Capture the cell that displays the provided text and extract its [x, y] central coordinate. 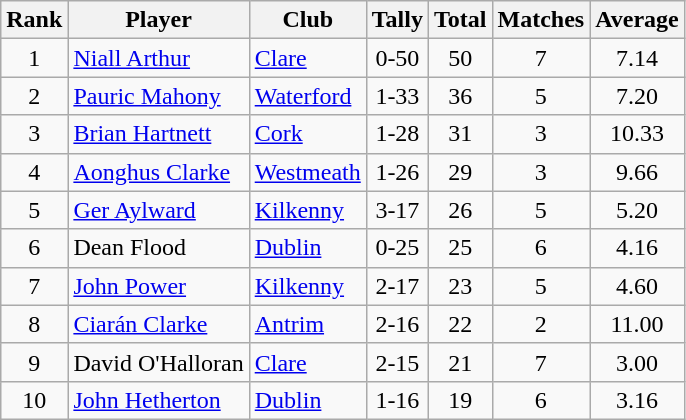
26 [460, 210]
1 [34, 58]
22 [460, 324]
Total [460, 20]
21 [460, 362]
25 [460, 248]
2-15 [397, 362]
3.16 [638, 400]
1-33 [397, 96]
1-26 [397, 172]
Waterford [308, 96]
Player [158, 20]
Pauric Mahony [158, 96]
Ciarán Clarke [158, 324]
Antrim [308, 324]
50 [460, 58]
Rank [34, 20]
10.33 [638, 134]
29 [460, 172]
Ger Aylward [158, 210]
Average [638, 20]
11.00 [638, 324]
1-16 [397, 400]
23 [460, 286]
4 [34, 172]
4.60 [638, 286]
4.16 [638, 248]
Tally [397, 20]
7.14 [638, 58]
2-17 [397, 286]
3-17 [397, 210]
Matches [541, 20]
Club [308, 20]
Westmeath [308, 172]
9.66 [638, 172]
7.20 [638, 96]
Cork [308, 134]
19 [460, 400]
2-16 [397, 324]
3.00 [638, 362]
Dean Flood [158, 248]
Aonghus Clarke [158, 172]
John Power [158, 286]
0-50 [397, 58]
1-28 [397, 134]
Niall Arthur [158, 58]
John Hetherton [158, 400]
31 [460, 134]
Brian Hartnett [158, 134]
9 [34, 362]
8 [34, 324]
0-25 [397, 248]
10 [34, 400]
David O'Halloran [158, 362]
36 [460, 96]
5.20 [638, 210]
